Find where the given text appears and provide that cell's center as [x, y] coordinate. 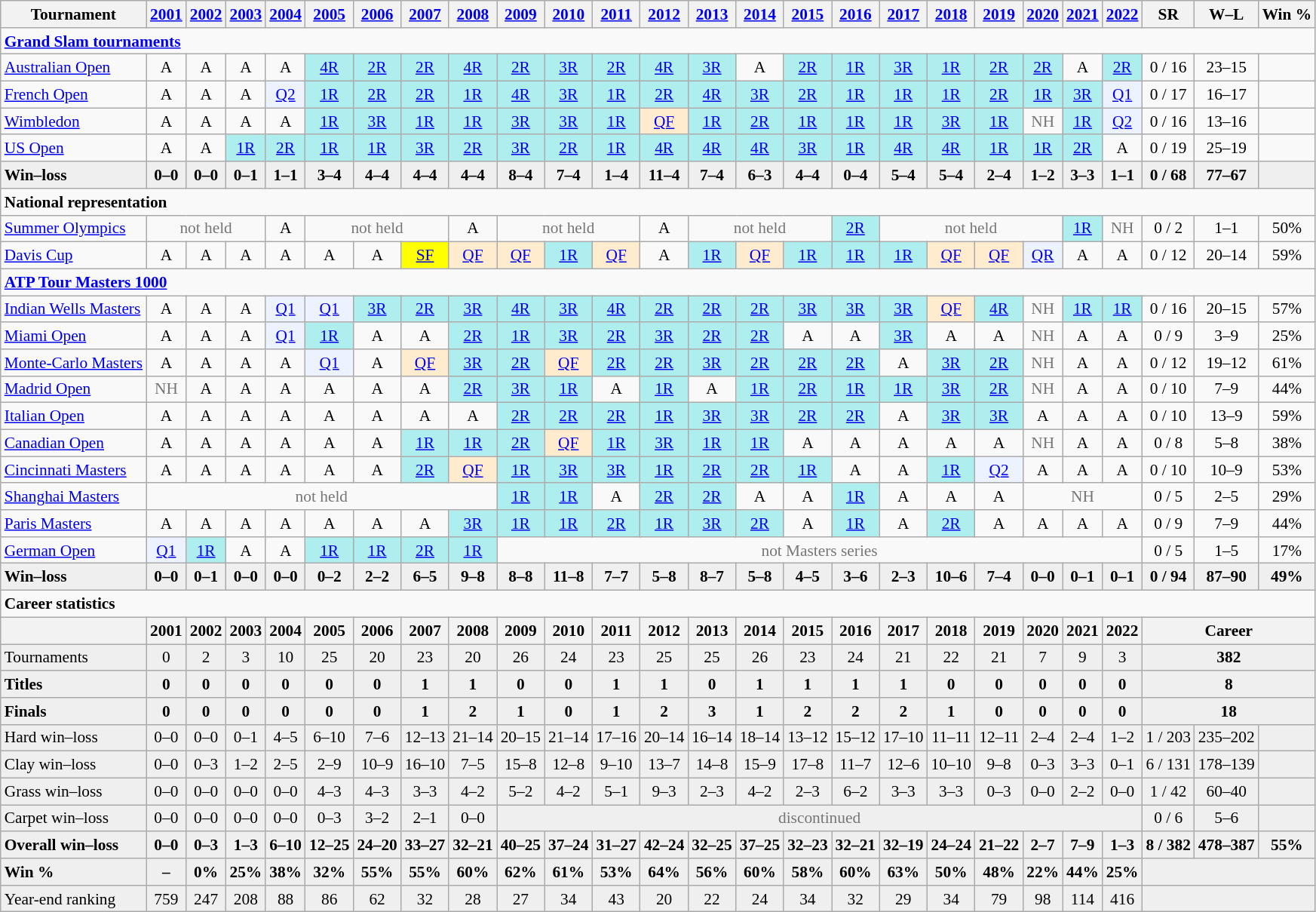
18 [1229, 711]
62% [520, 872]
0 / 8 [1167, 443]
17% [1287, 551]
3–2 [377, 818]
14–8 [712, 765]
29% [1287, 497]
Titles [74, 684]
Hard win–loss [74, 738]
56% [712, 872]
Carpet win–loss [74, 818]
Finals [74, 711]
7–5 [472, 765]
11–7 [855, 765]
Shanghai Masters [74, 497]
21–22 [999, 845]
Summer Olympics [74, 229]
7–7 [615, 577]
Monte-Carlo Masters [74, 363]
37–25 [760, 845]
12–13 [425, 738]
9 [1083, 658]
10 [285, 658]
1 / 203 [1167, 738]
0 / 6 [1167, 818]
1 / 42 [1167, 791]
10–6 [950, 577]
18–14 [760, 738]
W–L [1226, 14]
23–15 [1226, 68]
19–12 [1226, 363]
Canadian Open [74, 443]
15–12 [855, 738]
31–27 [615, 845]
13–7 [664, 765]
Cincinnati Masters [74, 470]
49% [1287, 577]
8–7 [712, 577]
3–9 [1226, 336]
33–27 [425, 845]
0–4 [855, 175]
SR [1167, 14]
Tournament [74, 14]
22% [1042, 872]
0 / 68 [1167, 175]
Indian Wells Masters [74, 309]
6–3 [760, 175]
12–11 [999, 738]
57% [1287, 309]
8 [1229, 684]
25–19 [1226, 149]
77–67 [1226, 175]
15–8 [520, 765]
0 / 94 [1167, 577]
0–2 [329, 577]
11–8 [569, 577]
Career [1229, 631]
16–10 [425, 765]
24–20 [377, 845]
QR [1042, 256]
Davis Cup [74, 256]
235–202 [1226, 738]
478–387 [1226, 845]
Paris Masters [74, 524]
2–1 [425, 818]
16–17 [1226, 95]
63% [903, 872]
22 [950, 658]
37–24 [569, 845]
17–10 [903, 738]
US Open [74, 149]
0% [207, 872]
6 / 131 [1167, 765]
15–9 [760, 765]
13–16 [1226, 121]
French Open [74, 95]
11–4 [664, 175]
40–25 [520, 845]
42–24 [664, 845]
13–12 [807, 738]
Wimbledon [74, 121]
0 / 17 [1167, 95]
178–139 [1226, 765]
32–25 [712, 845]
0 / 2 [1167, 229]
Madrid Open [74, 389]
Italian Open [74, 416]
6–5 [425, 577]
87–90 [1226, 577]
58% [807, 872]
6–2 [855, 791]
2–7 [1042, 845]
5–2 [520, 791]
discontinued [820, 818]
17–8 [807, 765]
Career statistics [658, 604]
Clay win–loss [74, 765]
1–4 [615, 175]
11–11 [950, 738]
Miami Open [74, 336]
National representation [658, 202]
9–10 [615, 765]
5–1 [615, 791]
9–3 [664, 791]
32% [329, 872]
German Open [74, 551]
– [166, 872]
Overall win–loss [74, 845]
13–9 [1226, 416]
8–4 [520, 175]
Australian Open [74, 68]
12–8 [569, 765]
2–9 [329, 765]
not Masters series [820, 551]
SF [425, 256]
382 [1229, 658]
24–24 [950, 845]
17–16 [615, 738]
60–40 [1226, 791]
3–6 [855, 577]
3–4 [329, 175]
8–8 [520, 577]
Tournaments [74, 658]
Grass win–loss [74, 791]
16–14 [712, 738]
1–5 [1226, 551]
12–25 [329, 845]
Grand Slam tournaments [658, 41]
0 / 19 [1167, 149]
ATP Tour Masters 1000 [658, 282]
7–6 [377, 738]
32–23 [807, 845]
64% [664, 872]
12–6 [903, 765]
8 / 382 [1167, 845]
48% [999, 872]
10–10 [950, 765]
5–6 [1226, 818]
7 [1042, 658]
32–19 [903, 845]
